Find where the given text appears and provide that cell's center as [X, Y] coordinate. 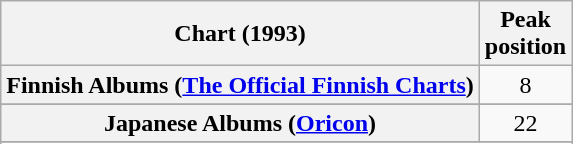
Peak position [525, 34]
Chart (1993) [240, 34]
22 [525, 123]
Finnish Albums (The Official Finnish Charts) [240, 85]
8 [525, 85]
Japanese Albums (Oricon) [240, 123]
